Capture the cell that displays the provided text and extract its (x, y) central coordinate. 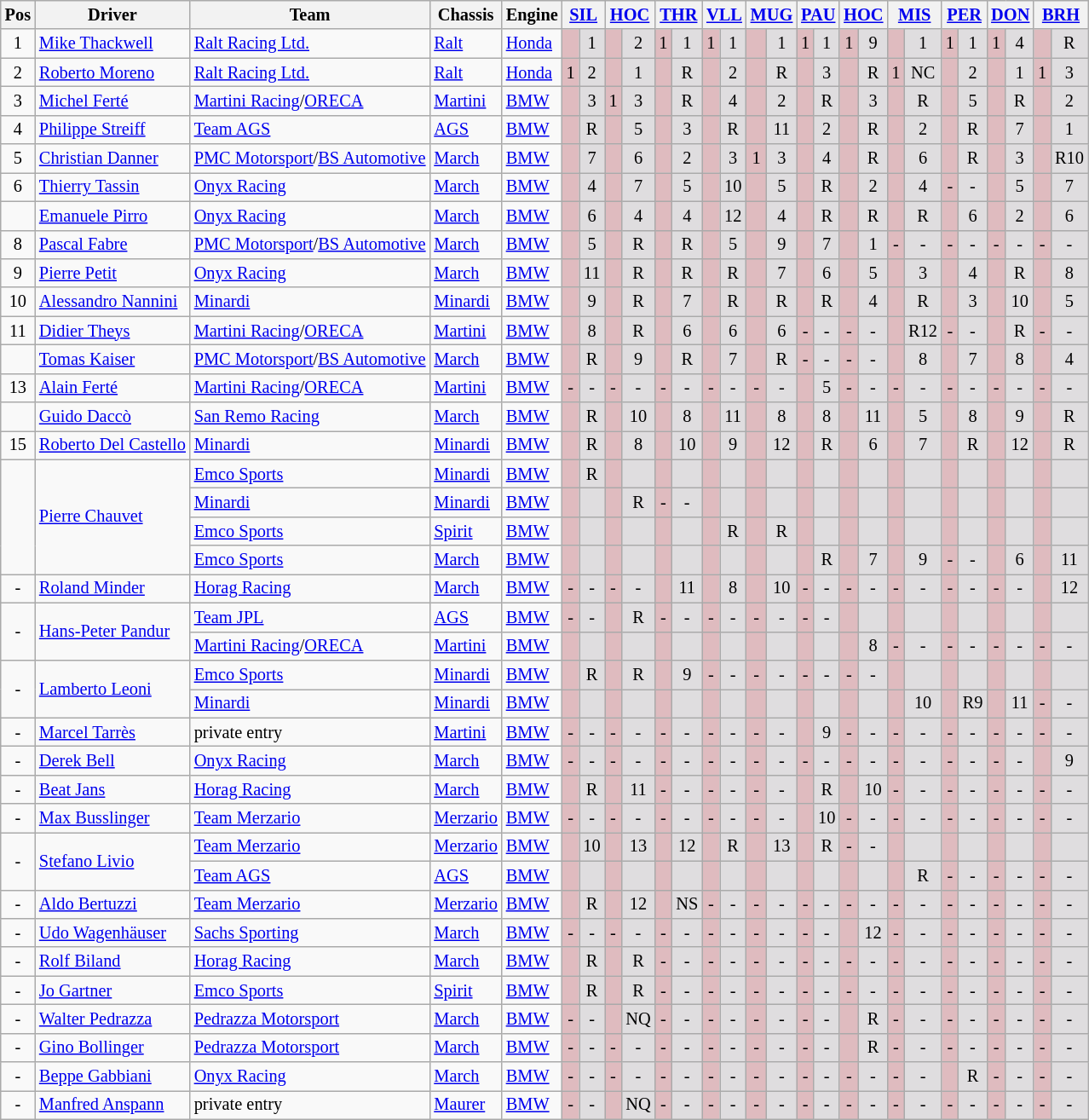
Pierre Chauvet (112, 517)
NS (687, 904)
Derek Bell (112, 760)
DON (1011, 14)
Mike Thackwell (112, 43)
Emanuele Pirro (112, 216)
Driver (112, 14)
Chassis (465, 14)
Team (310, 14)
Marcel Tarrès (112, 732)
R9 (973, 703)
SIL (584, 14)
Roland Minder (112, 588)
Pierre Petit (112, 273)
Thierry Tassin (112, 187)
Sachs Sporting (310, 932)
BRH (1061, 14)
Max Busslinger (112, 818)
R12 (923, 331)
Christian Danner (112, 159)
Pascal Fabre (112, 245)
PAU (818, 14)
Michel Ferté (112, 101)
Roberto Moreno (112, 72)
Gino Bollinger (112, 1048)
Rolf Biland (112, 961)
MIS (914, 14)
Alessandro Nannini (112, 302)
Walter Pedrazza (112, 1019)
Team JPL (310, 617)
San Remo Racing (310, 417)
Stefano Livio (112, 861)
R10 (1069, 159)
Manfred Anspann (112, 1105)
Maurer (465, 1105)
Beat Jans (112, 789)
Tomas Kaiser (112, 359)
MUG (772, 14)
VLL (724, 14)
PER (965, 14)
15 (18, 445)
THR (679, 14)
Engine (532, 14)
Udo Wagenhäuser (112, 932)
Philippe Streiff (112, 130)
Beppe Gabbiani (112, 1077)
Pos (18, 14)
Jo Gartner (112, 990)
Hans-Peter Pandur (112, 631)
Roberto Del Castello (112, 445)
Aldo Bertuzzi (112, 904)
Didier Theys (112, 331)
NC (923, 72)
Lamberto Leoni (112, 689)
Guido Daccò (112, 417)
Alain Ferté (112, 388)
